For the text-containing cell, return its midpoint in [x, y] coordinate format. 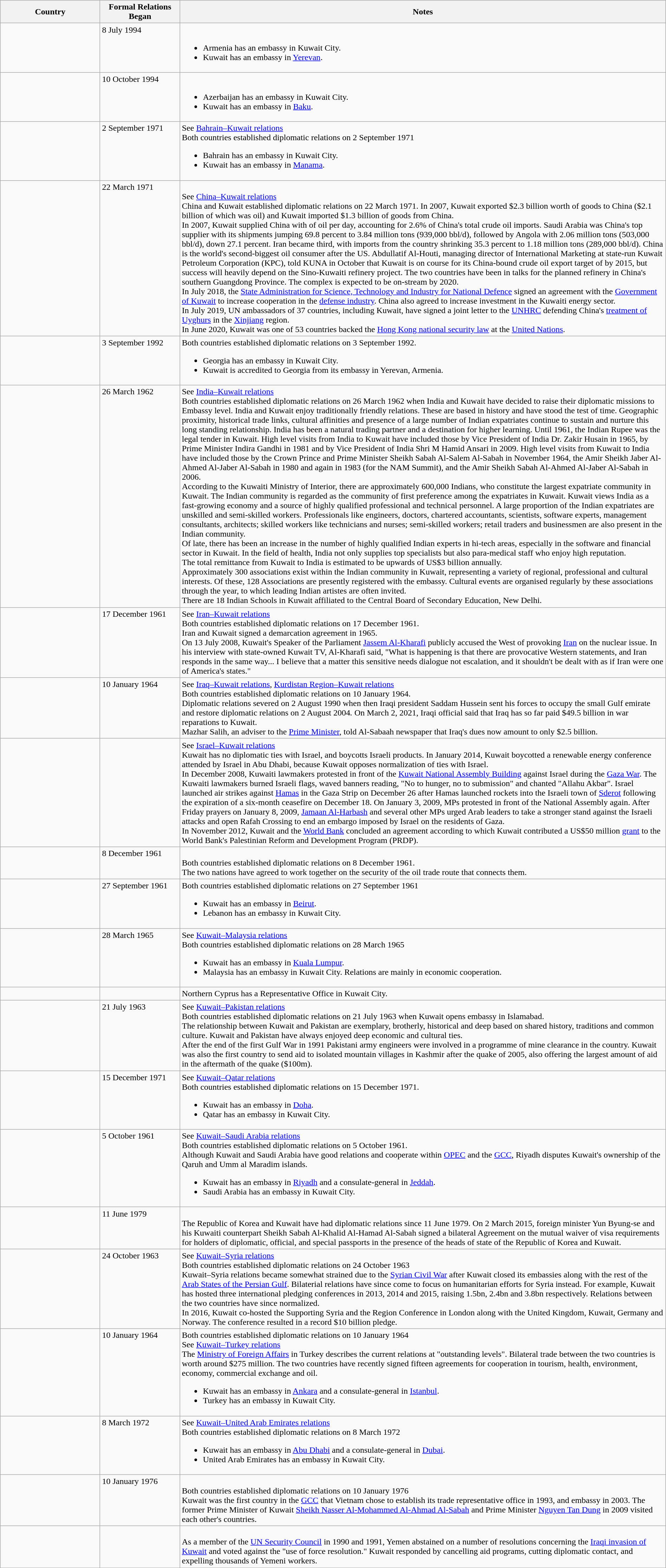
27 September 1961 [140, 903]
Both countries established diplomatic relations on 27 September 1961Kuwait has an embassy in Beirut.Lebanon has an embassy in Kuwait City. [423, 903]
10 January 1976 [140, 1500]
26 March 1962 [140, 496]
10 October 1994 [140, 97]
Azerbaijan has an embassy in Kuwait City.Kuwait has an embassy in Baku. [423, 97]
Country [50, 12]
15 December 1971 [140, 1100]
Notes [423, 12]
2 September 1971 [140, 151]
24 October 1963 [140, 1289]
Armenia has an embassy in Kuwait City.Kuwait has an embassy in Yerevan. [423, 48]
8 December 1961 [140, 863]
17 December 1961 [140, 642]
22 March 1971 [140, 258]
5 October 1961 [140, 1168]
28 March 1965 [140, 958]
Northern Cyprus has a Representative Office in Kuwait City. [423, 994]
Formal Relations Began [140, 12]
21 July 1963 [140, 1036]
8 July 1994 [140, 48]
8 March 1972 [140, 1445]
11 June 1979 [140, 1228]
3 September 1992 [140, 361]
